From the cell containing the given text, extract its center point as (x, y) coordinate. 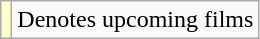
Denotes upcoming films (136, 20)
